Return the (X, Y) coordinate for the center point of the cell that contains the specified text.  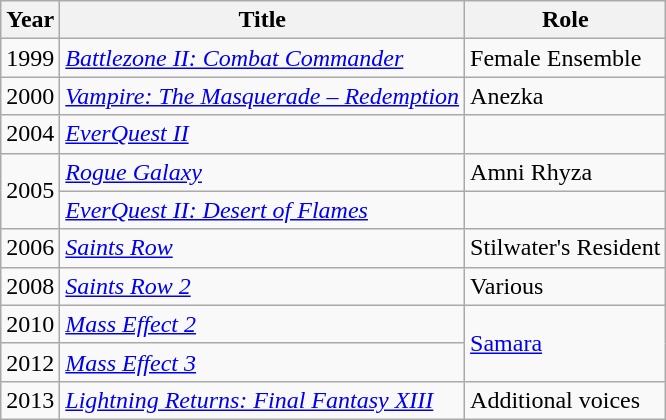
Mass Effect 2 (262, 324)
Vampire: The Masquerade – Redemption (262, 96)
Female Ensemble (566, 58)
2004 (30, 134)
Saints Row 2 (262, 286)
2006 (30, 248)
Lightning Returns: Final Fantasy XIII (262, 400)
Various (566, 286)
Battlezone II: Combat Commander (262, 58)
Saints Row (262, 248)
Amni Rhyza (566, 172)
Year (30, 20)
Role (566, 20)
Rogue Galaxy (262, 172)
2012 (30, 362)
Stilwater's Resident (566, 248)
2013 (30, 400)
Anezka (566, 96)
2000 (30, 96)
Samara (566, 343)
1999 (30, 58)
2008 (30, 286)
2010 (30, 324)
Title (262, 20)
EverQuest II (262, 134)
Mass Effect 3 (262, 362)
EverQuest II: Desert of Flames (262, 210)
Additional voices (566, 400)
2005 (30, 191)
